Find where the given text appears and provide that cell's center as [x, y] coordinate. 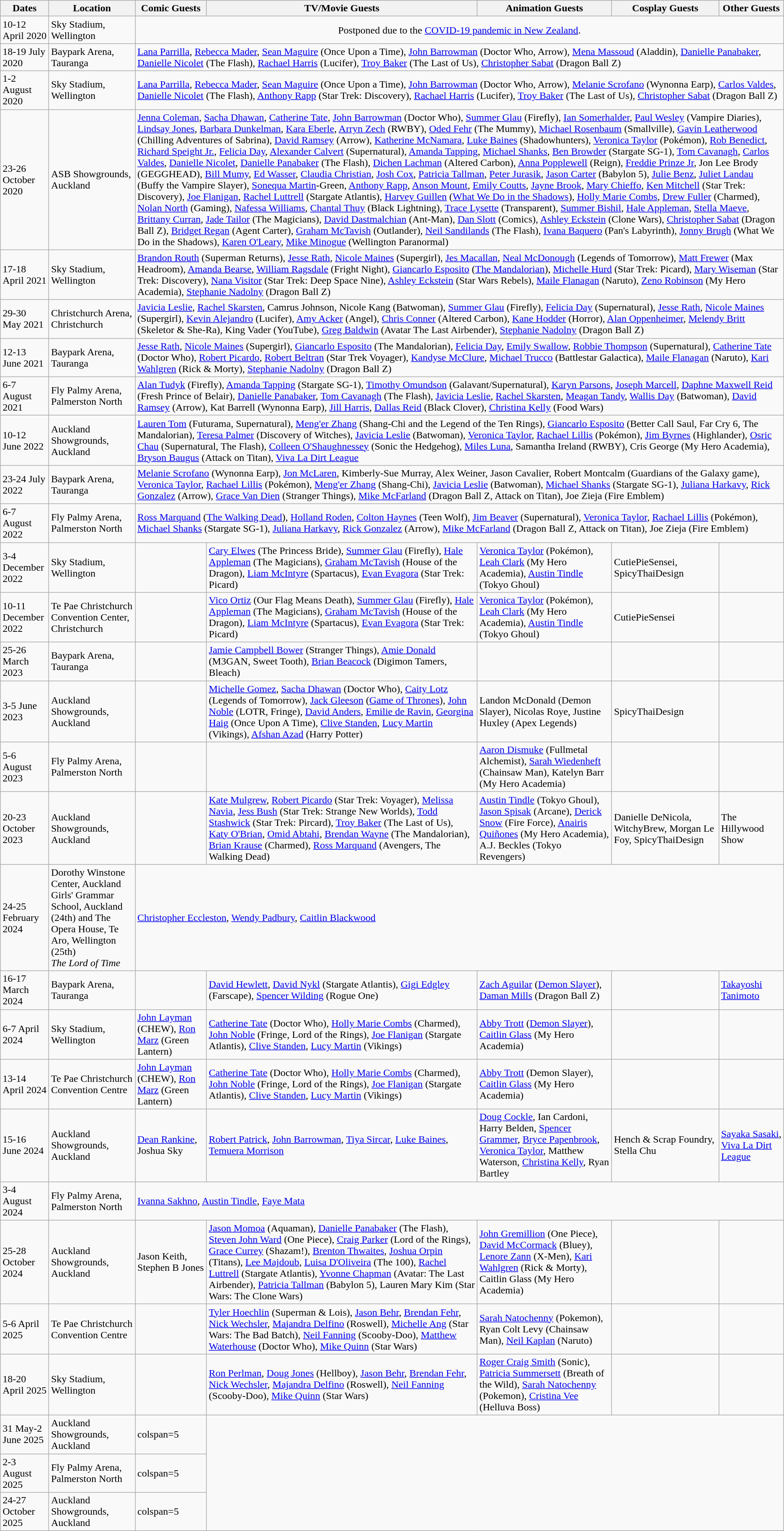
3-5 June 2023 [25, 711]
20-23 October 2023 [25, 828]
31 May-2 June 2025 [25, 1434]
Postponed due to the COVID-19 pandemic in New Zealand. [459, 30]
Cosplay Guests [665, 8]
1-2 August 2020 [25, 90]
25-26 March 2023 [25, 662]
Location [92, 8]
SpicyThaiDesign [665, 711]
Hench & Scrap Foundry, Stella Chu [665, 1146]
13-14 April 2024 [25, 1084]
Aaron Dismuke (Fullmetal Alchemist), Sarah Wiedenheft (Chainsaw Man), Katelyn Barr (My Hero Academia) [544, 767]
24-27 October 2025 [25, 1512]
10-11 December 2022 [25, 618]
Comic Guests [171, 8]
Other Guests [751, 8]
29-30 May 2021 [25, 319]
Robert Patrick, John Barrowman, Tiya Sircar, Luke Baines, Temuera Morrison [342, 1146]
Te Pae Christchurch Convention Center, Christchurch [92, 618]
TV/Movie Guests [342, 8]
Takayoshi Tanimoto [751, 990]
10-12 April 2020 [25, 30]
Sarah Natochenny (Pokemon), Ryan Colt Levy (Chainsaw Man), Neil Kaplan (Naruto) [544, 1329]
24-25 February 2024 [25, 918]
25-28 October 2024 [25, 1262]
3-4 December 2022 [25, 567]
Jamie Campbell Bower (Stranger Things), Amie Donald (M3GAN, Sweet Tooth), Brian Beacock (Digimon Tamers, Bleach) [342, 662]
3-4 August 2024 [25, 1201]
Dorothy Winstone Center, Auckland Girls' Grammar School, Auckland (24th) and The Opera House, Te Aro, Wellington (25th)The Lord of Time [92, 918]
Austin Tindle (Tokyo Ghoul), Jason Spisak (Arcane), Derick Snow (Fire Force), Anairis Quiñones (My Hero Academia), A.J. Beckles (Tokyo Revengers) [544, 828]
23-26 October 2020 [25, 179]
18-19 July 2020 [25, 57]
Doug Cockle, Ian Cardoni, Harry Belden, Spencer Grammer, Bryce Papenbrook, Veronica Taylor, Matthew Waterson, Christina Kelly, Ryan Bartley [544, 1146]
16-17 March 2024 [25, 990]
CutiePieSensei, SpicyThaiDesign [665, 567]
Zach Aguilar (Demon Slayer), Daman Mills (Dragon Ball Z) [544, 990]
6-7 April 2024 [25, 1034]
12-13 June 2021 [25, 357]
10-12 June 2022 [25, 440]
15-16 June 2024 [25, 1146]
5-6 August 2023 [25, 767]
CutiePieSensei [665, 618]
6-7 August 2021 [25, 396]
Danielle DeNicola, WitchyBrew, Morgan Le Foy, SpicyThaiDesign [665, 828]
David Hewlett, David Nykl (Stargate Atlantis), Gigi Edgley (Farscape), Spencer Wilding (Rogue One) [342, 990]
ASB Showgrounds, Auckland [92, 179]
17-18 April 2021 [25, 275]
Roger Craig Smith (Sonic), Patricia Summersett (Breath of the Wild), Sarah Natochenny (Pokemon), Cristina Vee (Helluva Boss) [544, 1384]
6-7 August 2022 [25, 523]
18-20 April 2025 [25, 1384]
5-6 April 2025 [25, 1329]
Sayaka Sasaki, Viva La Dirt League [751, 1146]
Jason Keith, Stephen B Jones [171, 1262]
Animation Guests [544, 8]
23-24 July 2022 [25, 484]
John Gremillion (One Piece), David McCormack (Bluey), Lenore Zann (X-Men), Kari Wahlgren (Rick & Morty), Caitlin Glass (My Hero Academia) [544, 1262]
The Hillywood Show [751, 828]
Dean Rankine, Joshua Sky [171, 1146]
2-3 August 2025 [25, 1473]
Christchurch Arena, Christchurch [92, 319]
Ivanna Sakhno, Austin Tindle, Faye Mata [459, 1201]
Dates [25, 8]
Christopher Eccleston, Wendy Padbury, Caitlin Blackwood [459, 918]
Landon McDonald (Demon Slayer), Nicolas Roye, Justine Huxley (Apex Legends) [544, 711]
